From the cell containing the given text, extract its center point as [x, y] coordinate. 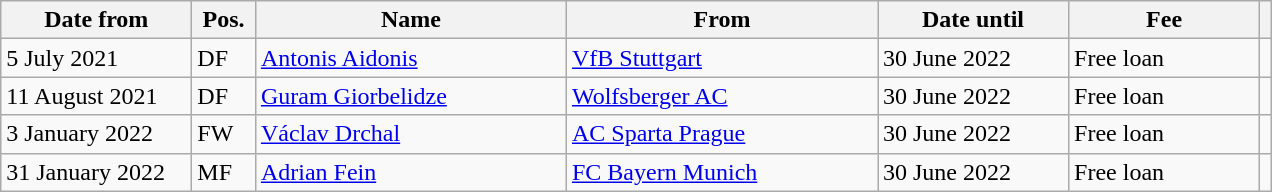
AC Sparta Prague [722, 134]
Name [410, 20]
Antonis Aidonis [410, 58]
3 January 2022 [96, 134]
FC Bayern Munich [722, 172]
Václav Drchal [410, 134]
Date until [974, 20]
Guram Giorbelidze [410, 96]
Fee [1164, 20]
11 August 2021 [96, 96]
Adrian Fein [410, 172]
VfB Stuttgart [722, 58]
31 January 2022 [96, 172]
Pos. [224, 20]
5 July 2021 [96, 58]
Date from [96, 20]
Wolfsberger AC [722, 96]
From [722, 20]
MF [224, 172]
FW [224, 134]
